Capture the cell that displays the provided text and extract its (x, y) central coordinate. 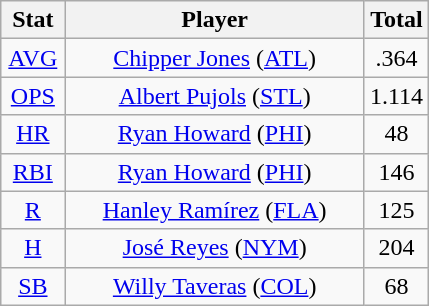
HR (33, 134)
125 (396, 210)
R (33, 210)
Total (396, 20)
Chipper Jones (ATL) (214, 58)
Willy Taveras (COL) (214, 286)
.364 (396, 58)
H (33, 248)
AVG (33, 58)
48 (396, 134)
Hanley Ramírez (FLA) (214, 210)
68 (396, 286)
1.114 (396, 96)
RBI (33, 172)
OPS (33, 96)
José Reyes (NYM) (214, 248)
204 (396, 248)
Albert Pujols (STL) (214, 96)
146 (396, 172)
SB (33, 286)
Stat (33, 20)
Player (214, 20)
